Provide the [X, Y] coordinate of the cell's center where the given text is located.  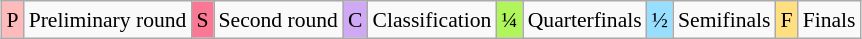
Classification [432, 20]
Second round [278, 20]
Finals [830, 20]
Preliminary round [108, 20]
S [202, 20]
Quarterfinals [585, 20]
F [786, 20]
C [356, 20]
½ [660, 20]
Semifinals [724, 20]
¼ [509, 20]
P [12, 20]
